Return the [x, y] coordinate for the center point of the cell that contains the specified text.  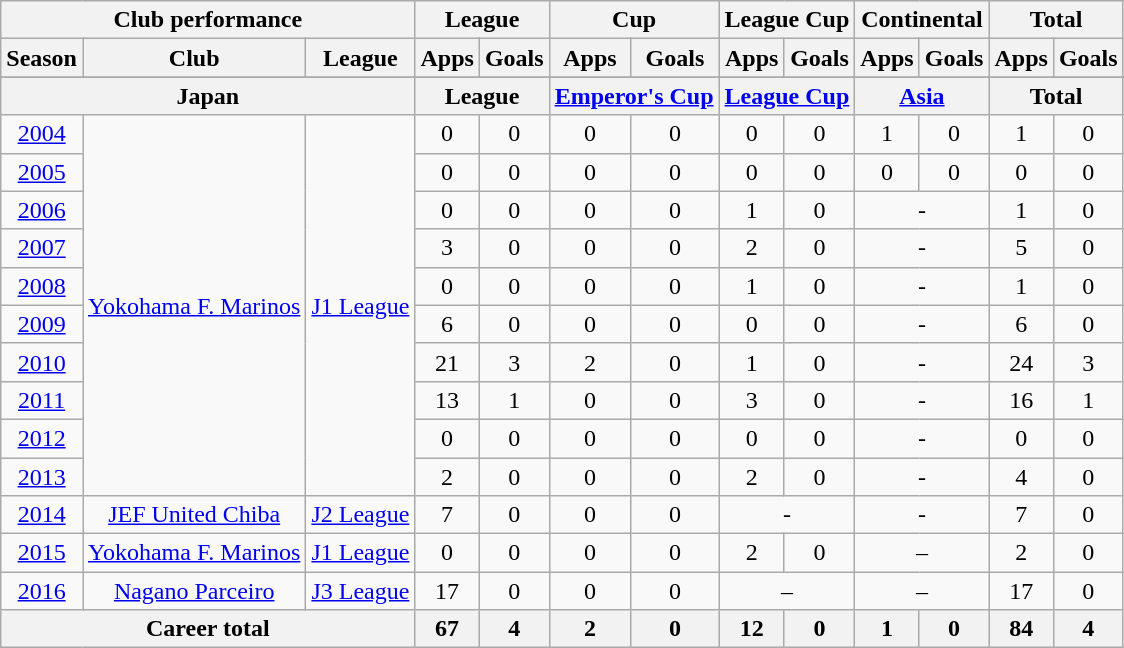
Japan [208, 96]
2005 [42, 172]
2007 [42, 248]
Asia [922, 96]
5 [1021, 248]
67 [447, 629]
Cup [634, 20]
13 [447, 400]
2014 [42, 515]
12 [752, 629]
16 [1021, 400]
2013 [42, 477]
2008 [42, 286]
2011 [42, 400]
21 [447, 362]
J2 League [360, 515]
84 [1021, 629]
Club performance [208, 20]
J3 League [360, 591]
Club [194, 58]
2009 [42, 324]
2004 [42, 134]
Continental [922, 20]
Career total [208, 629]
2012 [42, 438]
2016 [42, 591]
2010 [42, 362]
Emperor's Cup [634, 96]
2015 [42, 553]
2006 [42, 210]
24 [1021, 362]
Nagano Parceiro [194, 591]
Season [42, 58]
JEF United Chiba [194, 515]
